Extract the [X, Y] coordinate from the center of the cell holding the provided text.  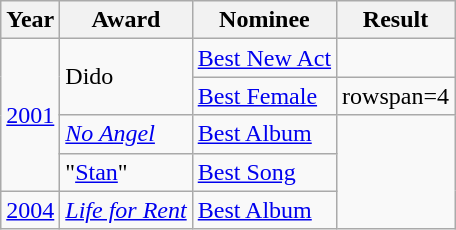
Year [30, 20]
Dido [126, 77]
Life for Rent [126, 210]
"Stan" [126, 172]
2001 [30, 115]
Nominee [264, 20]
Best New Act [264, 58]
Result [396, 20]
2004 [30, 210]
rowspan=4 [396, 96]
Best Song [264, 172]
No Angel [126, 134]
Award [126, 20]
Best Female [264, 96]
